Determine the (X, Y) coordinate at the center of the cell enclosing the given text.  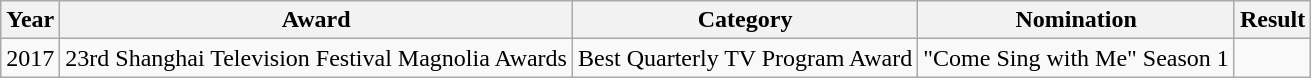
Best Quarterly TV Program Award (744, 58)
Nomination (1076, 20)
"Come Sing with Me" Season 1 (1076, 58)
Result (1272, 20)
Year (30, 20)
23rd Shanghai Television Festival Magnolia Awards (316, 58)
Award (316, 20)
2017 (30, 58)
Category (744, 20)
